Pinpoint the cell where the given text exists, returning its [x, y] midpoint coordinate. 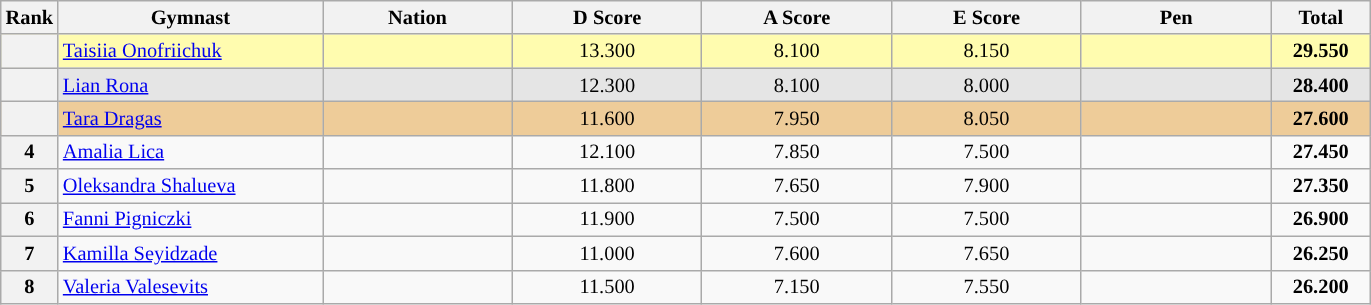
13.300 [607, 51]
26.900 [1321, 219]
5 [30, 186]
Lian Rona [190, 85]
Pen [1176, 17]
11.900 [607, 219]
7.600 [797, 253]
Fanni Pigniczki [190, 219]
Rank [30, 17]
Valeria Valesevits [190, 287]
7.550 [987, 287]
7.850 [797, 152]
Kamilla Seyidzade [190, 253]
A Score [797, 17]
Oleksandra Shalueva [190, 186]
Nation [418, 17]
8.150 [987, 51]
28.400 [1321, 85]
8 [30, 287]
12.300 [607, 85]
7.900 [987, 186]
26.200 [1321, 287]
11.600 [607, 118]
26.250 [1321, 253]
11.500 [607, 287]
11.800 [607, 186]
11.000 [607, 253]
27.350 [1321, 186]
Gymnast [190, 17]
6 [30, 219]
8.050 [987, 118]
7.950 [797, 118]
27.600 [1321, 118]
Taisiia Onofriichuk [190, 51]
D Score [607, 17]
Total [1321, 17]
E Score [987, 17]
12.100 [607, 152]
27.450 [1321, 152]
7.150 [797, 287]
Amalia Lica [190, 152]
Tara Dragas [190, 118]
4 [30, 152]
7 [30, 253]
29.550 [1321, 51]
8.000 [987, 85]
